From the cell containing the given text, extract its center point as (x, y) coordinate. 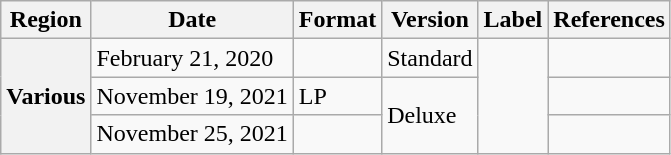
Standard (430, 58)
November 19, 2021 (192, 96)
Format (337, 20)
Date (192, 20)
November 25, 2021 (192, 134)
Deluxe (430, 115)
Region (46, 20)
Version (430, 20)
LP (337, 96)
February 21, 2020 (192, 58)
References (610, 20)
Various (46, 96)
Label (513, 20)
